From the cell containing the given text, extract its center point as (x, y) coordinate. 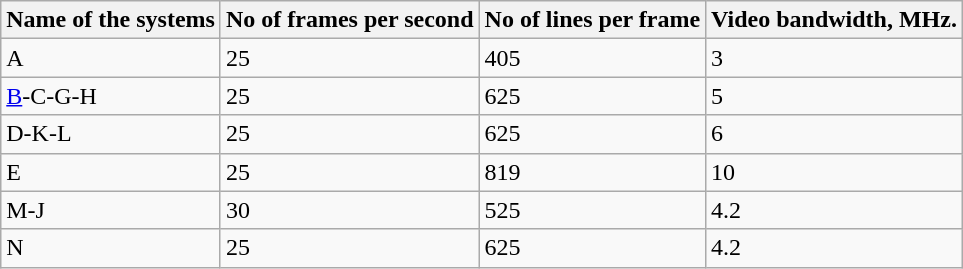
N (111, 248)
D-K-L (111, 134)
B-C-G-H (111, 96)
Video bandwidth, MHz. (834, 20)
Name of the systems (111, 20)
6 (834, 134)
525 (592, 210)
E (111, 172)
3 (834, 58)
5 (834, 96)
10 (834, 172)
M-J (111, 210)
405 (592, 58)
No of frames per second (350, 20)
819 (592, 172)
A (111, 58)
30 (350, 210)
No of lines per frame (592, 20)
